Return (x, y) of the center of cell containing provided text 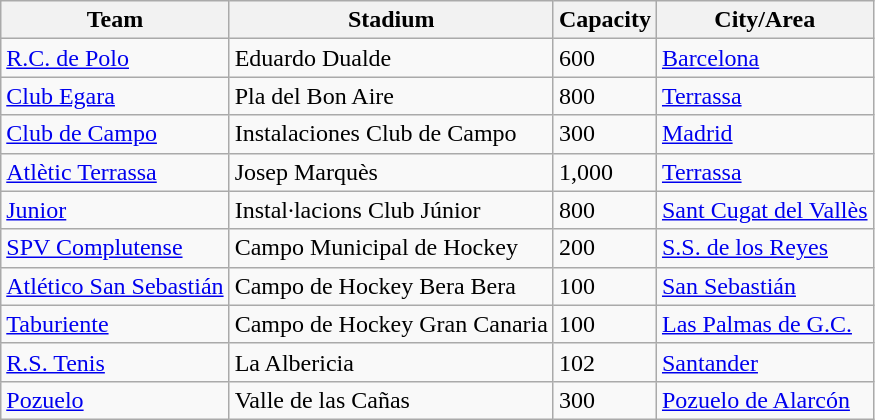
Club Egara (115, 96)
1,000 (604, 172)
Pozuelo de Alarcón (764, 400)
Santander (764, 362)
Taburiente (115, 324)
600 (604, 58)
Campo de Hockey Bera Bera (391, 286)
City/Area (764, 20)
Campo de Hockey Gran Canaria (391, 324)
La Albericia (391, 362)
Instal·lacions Club Júnior (391, 210)
Atlètic Terrassa (115, 172)
Eduardo Dualde (391, 58)
102 (604, 362)
Campo Municipal de Hockey (391, 248)
Capacity (604, 20)
Josep Marquès (391, 172)
Stadium (391, 20)
Instalaciones Club de Campo (391, 134)
S.S. de los Reyes (764, 248)
Barcelona (764, 58)
San Sebastián (764, 286)
Valle de las Cañas (391, 400)
R.C. de Polo (115, 58)
Sant Cugat del Vallès (764, 210)
Las Palmas de G.C. (764, 324)
Madrid (764, 134)
Atlético San Sebastián (115, 286)
R.S. Tenis (115, 362)
200 (604, 248)
Pla del Bon Aire (391, 96)
Club de Campo (115, 134)
Pozuelo (115, 400)
SPV Complutense (115, 248)
Junior (115, 210)
Team (115, 20)
